Provide the [x, y] coordinate of the cell's center where the given text is located.  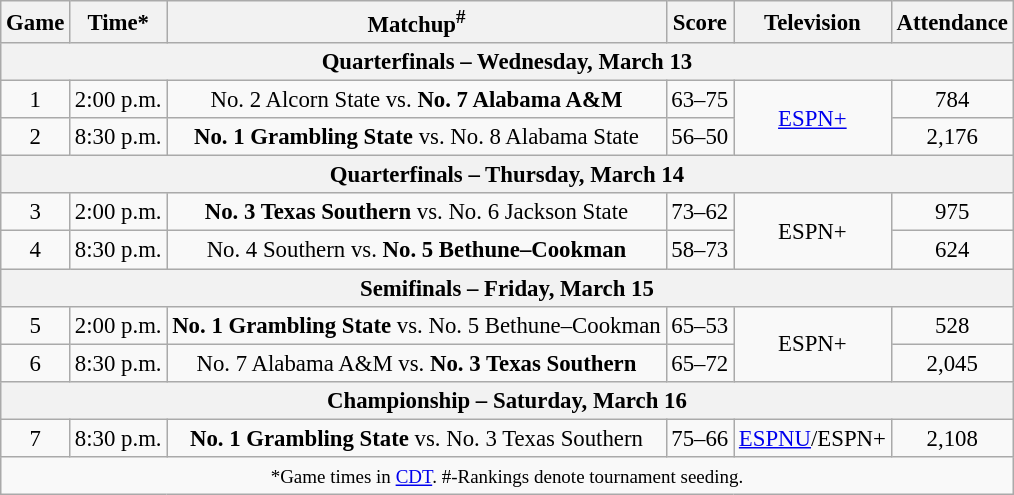
6 [36, 363]
ESPNU/ESPN+ [813, 438]
63–75 [700, 100]
528 [952, 325]
5 [36, 325]
65–72 [700, 363]
No. 7 Alabama A&M vs. No. 3 Texas Southern [416, 363]
*Game times in CDT. #-Rankings denote tournament seeding. [507, 476]
Quarterfinals – Wednesday, March 13 [507, 62]
No. 3 Texas Southern vs. No. 6 Jackson State [416, 213]
2,045 [952, 363]
975 [952, 213]
624 [952, 250]
Television [813, 22]
3 [36, 213]
Attendance [952, 22]
Time* [118, 22]
Score [700, 22]
2,176 [952, 137]
No. 1 Grambling State vs. No. 8 Alabama State [416, 137]
Matchup# [416, 22]
2,108 [952, 438]
No. 4 Southern vs. No. 5 Bethune–Cookman [416, 250]
Game [36, 22]
No. 1 Grambling State vs. No. 5 Bethune–Cookman [416, 325]
75–66 [700, 438]
4 [36, 250]
56–50 [700, 137]
Championship – Saturday, March 16 [507, 400]
2 [36, 137]
Semifinals – Friday, March 15 [507, 288]
784 [952, 100]
No. 2 Alcorn State vs. No. 7 Alabama A&M [416, 100]
58–73 [700, 250]
65–53 [700, 325]
1 [36, 100]
No. 1 Grambling State vs. No. 3 Texas Southern [416, 438]
7 [36, 438]
73–62 [700, 213]
Quarterfinals – Thursday, March 14 [507, 175]
